Locate the cell with the specified text and output its (x, y) center coordinate. 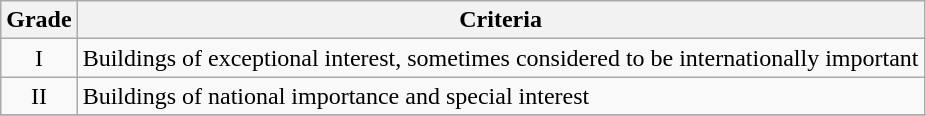
Buildings of national importance and special interest (500, 96)
Buildings of exceptional interest, sometimes considered to be internationally important (500, 58)
Criteria (500, 20)
Grade (39, 20)
II (39, 96)
I (39, 58)
